Output the [X, Y] coordinate of the center of the cell containing the given text.  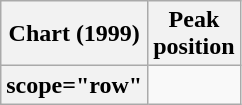
Chart (1999) [74, 34]
scope="row" [74, 85]
Peakposition [194, 34]
